From the cell containing the given text, extract its center point as (X, Y) coordinate. 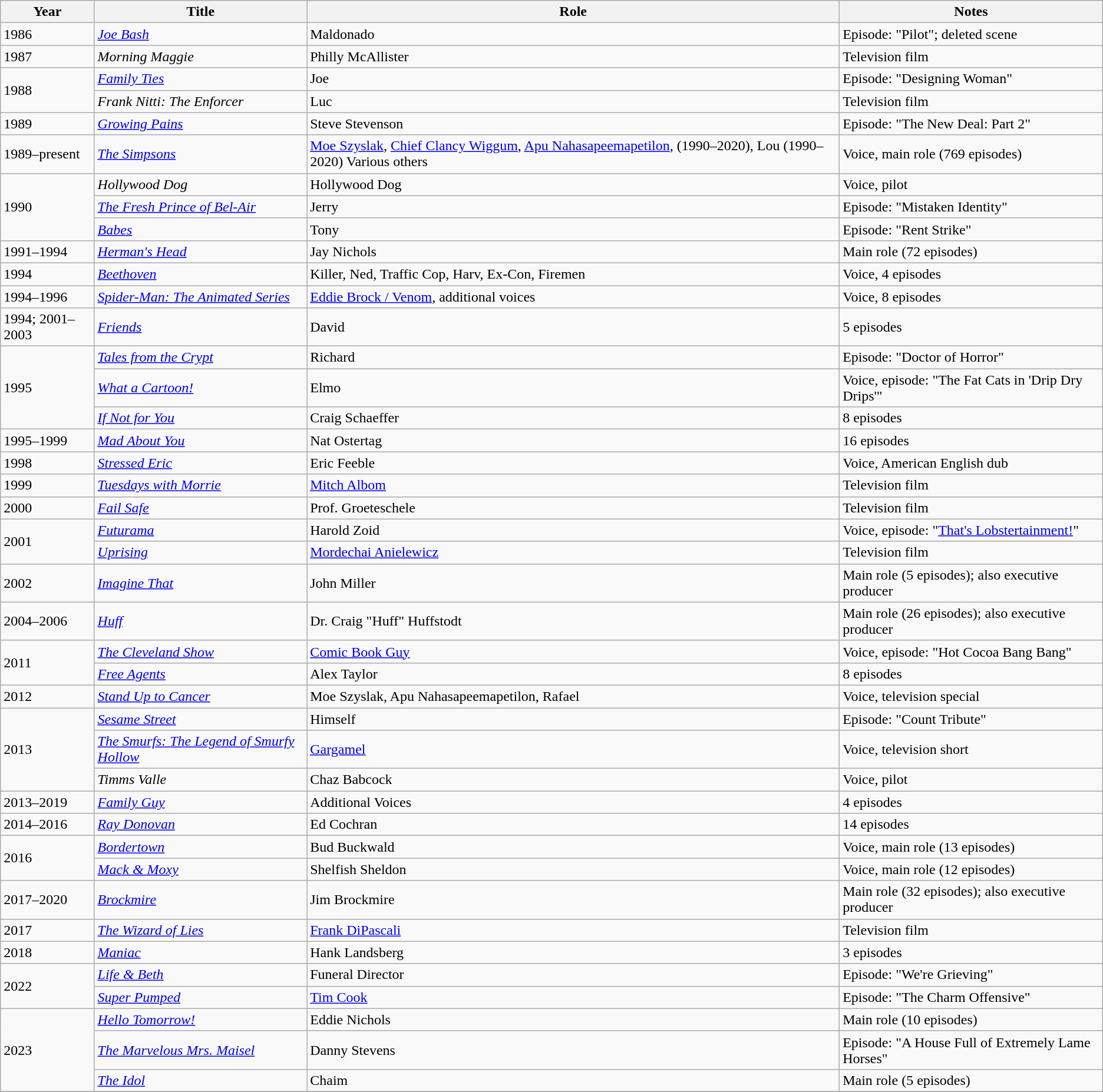
Super Pumped (200, 997)
1986 (47, 34)
1987 (47, 57)
Episode: "The New Deal: Part 2" (971, 124)
The Idol (200, 1080)
Tuesdays with Morrie (200, 485)
Ed Cochran (573, 825)
1989–present (47, 154)
Voice, television special (971, 696)
Bordertown (200, 847)
Chaim (573, 1080)
Episode: "Doctor of Horror" (971, 358)
Brockmire (200, 900)
2012 (47, 696)
Mitch Albom (573, 485)
Voice, American English dub (971, 463)
Uprising (200, 552)
1991–1994 (47, 252)
Episode: "A House Full of Extremely Lame Horses" (971, 1050)
Richard (573, 358)
Episode: "We're Grieving" (971, 975)
Role (573, 12)
1998 (47, 463)
Spider-Man: The Animated Series (200, 296)
2013–2019 (47, 802)
2011 (47, 663)
1995 (47, 388)
Episode: "Pilot"; deleted scene (971, 34)
Eddie Nichols (573, 1020)
Tony (573, 229)
Main role (32 episodes); also executive producer (971, 900)
Tales from the Crypt (200, 358)
1994; 2001–2003 (47, 327)
2014–2016 (47, 825)
Prof. Groeteschele (573, 508)
1989 (47, 124)
2018 (47, 952)
2017–2020 (47, 900)
Voice, episode: "Hot Cocoa Bang Bang" (971, 651)
Voice, television short (971, 749)
2022 (47, 986)
Main role (10 episodes) (971, 1020)
Dr. Craig "Huff" Huffstodt (573, 621)
2001 (47, 541)
Main role (72 episodes) (971, 252)
Fail Safe (200, 508)
1994–1996 (47, 296)
Maldonado (573, 34)
Main role (26 episodes); also executive producer (971, 621)
Episode: "The Charm Offensive" (971, 997)
Family Ties (200, 79)
3 episodes (971, 952)
Voice, main role (12 episodes) (971, 869)
Bud Buckwald (573, 847)
Frank Nitti: The Enforcer (200, 101)
Chaz Babcock (573, 780)
Episode: "Count Tribute" (971, 719)
Jay Nichols (573, 252)
Mordechai Anielewicz (573, 552)
Free Agents (200, 674)
Moe Szyslak, Apu Nahasapeemapetilon, Rafael (573, 696)
Additional Voices (573, 802)
Sesame Street (200, 719)
Voice, episode: "The Fat Cats in 'Drip Dry Drips'" (971, 388)
Huff (200, 621)
Joe (573, 79)
Alex Taylor (573, 674)
Voice, main role (13 episodes) (971, 847)
What a Cartoon! (200, 388)
Timms Valle (200, 780)
If Not for You (200, 418)
Craig Schaeffer (573, 418)
Danny Stevens (573, 1050)
2000 (47, 508)
Steve Stevenson (573, 124)
1990 (47, 207)
Eric Feeble (573, 463)
Tim Cook (573, 997)
Philly McAllister (573, 57)
2017 (47, 930)
Eddie Brock / Venom, additional voices (573, 296)
The Simpsons (200, 154)
Title (200, 12)
1995–1999 (47, 441)
Hello Tomorrow! (200, 1020)
Mack & Moxy (200, 869)
David (573, 327)
1988 (47, 90)
Voice, main role (769 episodes) (971, 154)
2004–2006 (47, 621)
Voice, 4 episodes (971, 274)
Luc (573, 101)
Herman's Head (200, 252)
Comic Book Guy (573, 651)
Main role (5 episodes); also executive producer (971, 583)
Episode: "Designing Woman" (971, 79)
Life & Beth (200, 975)
Futurama (200, 530)
Family Guy (200, 802)
Main role (5 episodes) (971, 1080)
2002 (47, 583)
Voice, episode: "That's Lobstertainment!" (971, 530)
Friends (200, 327)
Year (47, 12)
Notes (971, 12)
Frank DiPascali (573, 930)
Harold Zoid (573, 530)
Himself (573, 719)
5 episodes (971, 327)
Beethoven (200, 274)
2023 (47, 1050)
Babes (200, 229)
The Marvelous Mrs. Maisel (200, 1050)
Hank Landsberg (573, 952)
The Fresh Prince of Bel-Air (200, 207)
14 episodes (971, 825)
Jerry (573, 207)
Maniac (200, 952)
Funeral Director (573, 975)
Mad About You (200, 441)
Stressed Eric (200, 463)
2016 (47, 858)
Episode: "Mistaken Identity" (971, 207)
4 episodes (971, 802)
John Miller (573, 583)
Shelfish Sheldon (573, 869)
16 episodes (971, 441)
Ray Donovan (200, 825)
2013 (47, 749)
The Cleveland Show (200, 651)
The Smurfs: The Legend of Smurfy Hollow (200, 749)
Killer, Ned, Traffic Cop, Harv, Ex-Con, Firemen (573, 274)
Moe Szyslak, Chief Clancy Wiggum, Apu Nahasapeemapetilon, (1990–2020), Lou (1990–2020) Various others (573, 154)
Elmo (573, 388)
Voice, 8 episodes (971, 296)
The Wizard of Lies (200, 930)
Gargamel (573, 749)
Stand Up to Cancer (200, 696)
1994 (47, 274)
Jim Brockmire (573, 900)
Imagine That (200, 583)
Morning Maggie (200, 57)
Growing Pains (200, 124)
Nat Ostertag (573, 441)
1999 (47, 485)
Episode: "Rent Strike" (971, 229)
Joe Bash (200, 34)
